Detect which cell encompasses the target text, then output its (x, y) center coordinate. 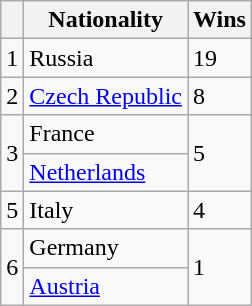
Netherlands (106, 172)
Czech Republic (106, 96)
4 (220, 210)
Wins (220, 20)
3 (12, 153)
2 (12, 96)
Austria (106, 286)
8 (220, 96)
Russia (106, 58)
6 (12, 267)
Nationality (106, 20)
Germany (106, 248)
France (106, 134)
Italy (106, 210)
19 (220, 58)
